Search for the cell housing the specified text and yield its [x, y] center coordinate. 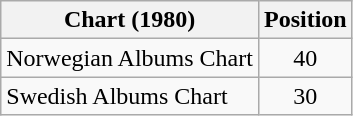
Position [305, 20]
30 [305, 96]
Swedish Albums Chart [130, 96]
Norwegian Albums Chart [130, 58]
40 [305, 58]
Chart (1980) [130, 20]
